Determine the [x, y] coordinate at the center of the cell enclosing the given text.  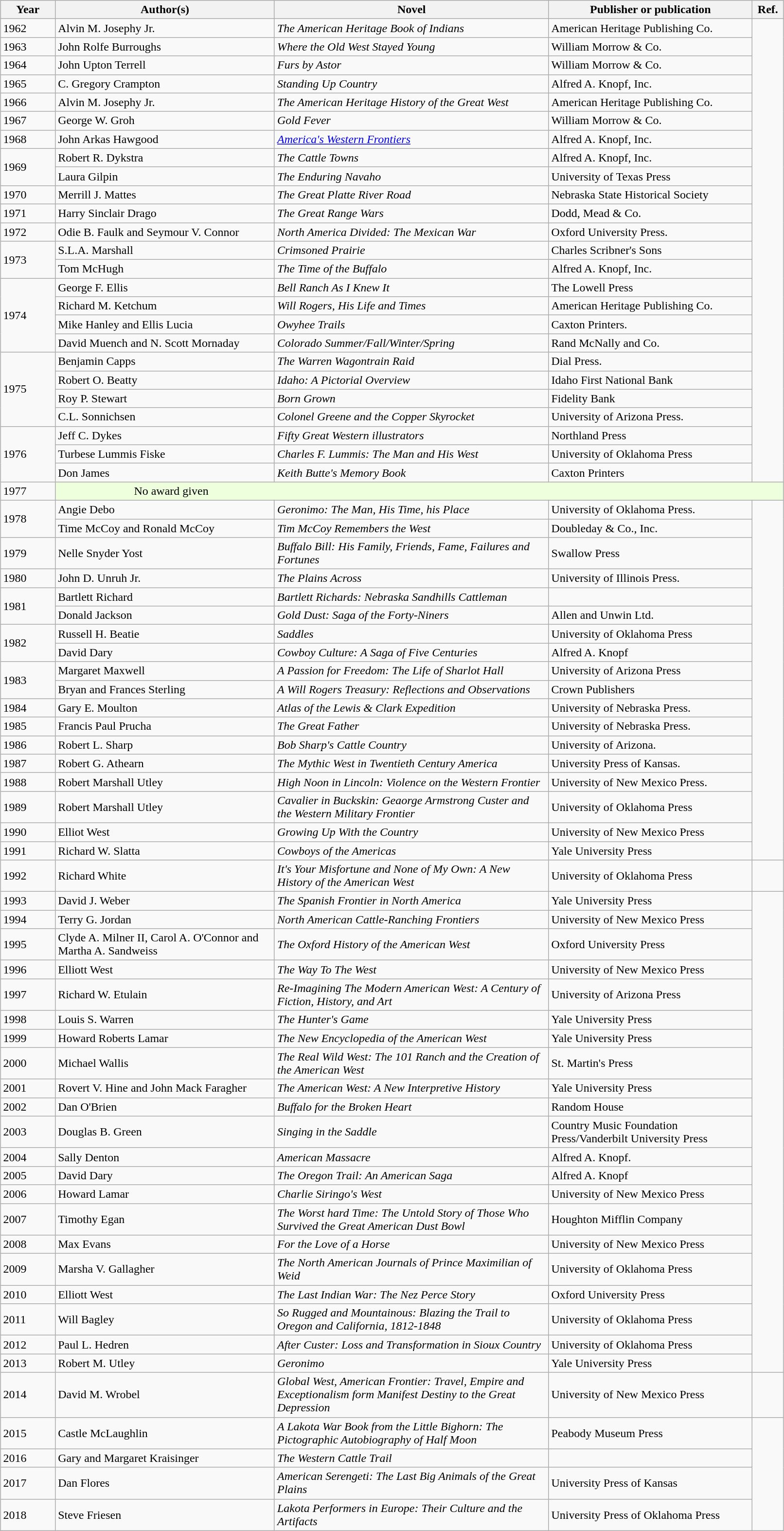
The Way To The West [411, 970]
George W. Groh [165, 121]
University of Arizona Press. [651, 417]
The American Heritage History of the Great West [411, 102]
1963 [28, 47]
Atlas of the Lewis & Clark Expedition [411, 708]
1986 [28, 745]
Clyde A. Milner II, Carol A. O'Connor and Martha A. Sandweiss [165, 945]
1995 [28, 945]
Peabody Museum Press [651, 1433]
Country Music Foundation Press/Vanderbilt University Press [651, 1132]
1992 [28, 876]
John Rolfe Burroughs [165, 47]
Rovert V. Hine and John Mack Faragher [165, 1088]
A Will Rogers Treasury: Reflections and Observations [411, 689]
1978 [28, 519]
University Press of Kansas. [651, 763]
Will Bagley [165, 1319]
1967 [28, 121]
Francis Paul Prucha [165, 726]
The Lowell Press [651, 288]
Bell Ranch As I Knew It [411, 288]
St. Martin's Press [651, 1063]
John Upton Terrell [165, 65]
Alfred A. Knopf. [651, 1157]
1972 [28, 232]
Richard W. Etulain [165, 994]
2015 [28, 1433]
2018 [28, 1515]
Angie Debo [165, 509]
The Great Father [411, 726]
The Time of the Buffalo [411, 269]
Turbese Lummis Fiske [165, 454]
A Lakota War Book from the Little Bighorn: The Pictographic Autobiography of Half Moon [411, 1433]
For the Love of a Horse [411, 1244]
North America Divided: The Mexican War [411, 232]
American Serengeti: The Last Big Animals of the Great Plains [411, 1483]
Buffalo Bill: His Family, Friends, Fame, Failures and Fortunes [411, 554]
1985 [28, 726]
Charles F. Lummis: The Man and His West [411, 454]
S.L.A. Marshall [165, 251]
Dan O'Brien [165, 1107]
Louis S. Warren [165, 1020]
The Cattle Towns [411, 158]
Mike Hanley and Ellis Lucia [165, 324]
1968 [28, 139]
Rand McNally and Co. [651, 343]
Bob Sharp's Cattle Country [411, 745]
1997 [28, 994]
The Great Platte River Road [411, 195]
Colonel Greene and the Copper Skyrocket [411, 417]
1990 [28, 832]
So Rugged and Mountainous: Blazing the Trail to Oregon and California, 1812-1848 [411, 1319]
1977 [28, 491]
Keith Butte's Memory Book [411, 472]
2014 [28, 1395]
Laura Gilpin [165, 176]
Steve Friesen [165, 1515]
Robert G. Athearn [165, 763]
Nelle Snyder Yost [165, 554]
2007 [28, 1219]
The New Encyclopedia of the American West [411, 1038]
Gold Dust: Saga of the Forty-Niners [411, 615]
1973 [28, 260]
Gary E. Moulton [165, 708]
Roy P. Stewart [165, 398]
Idaho: A Pictorial Overview [411, 380]
High Noon in Lincoln: Violence on the Western Frontier [411, 782]
The Western Cattle Trail [411, 1458]
Dial Press. [651, 361]
1965 [28, 84]
John Arkas Hawgood [165, 139]
University of Oklahoma Press. [651, 509]
University of Illinois Press. [651, 578]
1970 [28, 195]
John D. Unruh Jr. [165, 578]
1974 [28, 315]
University of Texas Press [651, 176]
It's Your Misfortune and None of My Own: A New History of the American West [411, 876]
Margaret Maxwell [165, 671]
2004 [28, 1157]
2010 [28, 1295]
The Oregon Trail: An American Saga [411, 1175]
2006 [28, 1194]
Richard W. Slatta [165, 851]
The American Heritage Book of Indians [411, 28]
North American Cattle-Ranching Frontiers [411, 919]
Caxton Printers [651, 472]
Paul L. Hedren [165, 1345]
Gold Fever [411, 121]
2008 [28, 1244]
Bryan and Frances Sterling [165, 689]
Owyhee Trails [411, 324]
Author(s) [165, 10]
Time McCoy and Ronald McCoy [165, 528]
Swallow Press [651, 554]
1996 [28, 970]
2017 [28, 1483]
Bartlett Richard [165, 597]
Year [28, 10]
David J. Weber [165, 901]
Buffalo for the Broken Heart [411, 1107]
Caxton Printers. [651, 324]
Fidelity Bank [651, 398]
Geronimo [411, 1363]
Charles Scribner's Sons [651, 251]
1993 [28, 901]
Re-Imagining The Modern American West: A Century of Fiction, History, and Art [411, 994]
The Enduring Navaho [411, 176]
Nebraska State Historical Society [651, 195]
University Press of Kansas [651, 1483]
Don James [165, 472]
Terry G. Jordan [165, 919]
1994 [28, 919]
Benjamin Capps [165, 361]
The Mythic West in Twentieth Century America [411, 763]
C.L. Sonnichsen [165, 417]
Tim McCoy Remembers the West [411, 528]
America's Western Frontiers [411, 139]
Howard Lamar [165, 1194]
2009 [28, 1270]
Donald Jackson [165, 615]
George F. Ellis [165, 288]
2001 [28, 1088]
1964 [28, 65]
Houghton Mifflin Company [651, 1219]
1991 [28, 851]
Bartlett Richards: Nebraska Sandhills Cattleman [411, 597]
Sally Denton [165, 1157]
Singing in the Saddle [411, 1132]
American Massacre [411, 1157]
Robert O. Beatty [165, 380]
Max Evans [165, 1244]
Dodd, Mead & Co. [651, 213]
Timothy Egan [165, 1219]
Allen and Unwin Ltd. [651, 615]
1976 [28, 454]
David M. Wrobel [165, 1395]
Howard Roberts Lamar [165, 1038]
The Warren Wagontrain Raid [411, 361]
2005 [28, 1175]
1999 [28, 1038]
1979 [28, 554]
C. Gregory Crampton [165, 84]
2016 [28, 1458]
The North American Journals of Prince Maximilian of Weid [411, 1270]
1981 [28, 606]
Cavalier in Buckskin: Geaorge Armstrong Custer and the Western Military Frontier [411, 807]
Ref. [768, 10]
Cowboys of the Americas [411, 851]
1984 [28, 708]
1989 [28, 807]
2011 [28, 1319]
Standing Up Country [411, 84]
1962 [28, 28]
University of New Mexico Press. [651, 782]
Dan Flores [165, 1483]
The Real Wild West: The 101 Ranch and the Creation of the American West [411, 1063]
Lakota Performers in Europe: Their Culture and the Artifacts [411, 1515]
Idaho First National Bank [651, 380]
Doubleday & Co., Inc. [651, 528]
Richard M. Ketchum [165, 306]
Born Grown [411, 398]
Crown Publishers [651, 689]
Will Rogers, His Life and Times [411, 306]
Furs by Astor [411, 65]
Russell H. Beatie [165, 634]
The Hunter's Game [411, 1020]
Charlie Siringo's West [411, 1194]
Oxford University Press. [651, 232]
Robert L. Sharp [165, 745]
2003 [28, 1132]
Tom McHugh [165, 269]
The Worst hard Time: The Untold Story of Those Who Survived the Great American Dust Bowl [411, 1219]
University Press of Oklahoma Press [651, 1515]
1969 [28, 167]
Growing Up With the Country [411, 832]
Where the Old West Stayed Young [411, 47]
Harry Sinclair Drago [165, 213]
1998 [28, 1020]
Marsha V. Gallagher [165, 1270]
Merrill J. Mattes [165, 195]
The Oxford History of the American West [411, 945]
1983 [28, 680]
The American West: A New Interpretive History [411, 1088]
Fifty Great Western illustrators [411, 435]
2012 [28, 1345]
After Custer: Loss and Transformation in Sioux Country [411, 1345]
Colorado Summer/Fall/Winter/Spring [411, 343]
Michael Wallis [165, 1063]
Saddles [411, 634]
1975 [28, 389]
Elliot West [165, 832]
Odie B. Faulk and Seymour V. Connor [165, 232]
Crimsoned Prairie [411, 251]
Cowboy Culture: A Saga of Five Centuries [411, 652]
The Last Indian War: The Nez Perce Story [411, 1295]
Gary and Margaret Kraisinger [165, 1458]
Robert R. Dykstra [165, 158]
1987 [28, 763]
The Plains Across [411, 578]
No award given [419, 491]
1971 [28, 213]
1988 [28, 782]
Robert M. Utley [165, 1363]
Douglas B. Green [165, 1132]
Jeff C. Dykes [165, 435]
1966 [28, 102]
Castle McLaughlin [165, 1433]
2013 [28, 1363]
University of Arizona. [651, 745]
Random House [651, 1107]
Global West, American Frontier: Travel, Empire and Exceptionalism form Manifest Destiny to the Great Depression [411, 1395]
1982 [28, 643]
Geronimo: The Man, His Time, his Place [411, 509]
David Muench and N. Scott Mornaday [165, 343]
2000 [28, 1063]
Northland Press [651, 435]
A Passion for Freedom: The Life of Sharlot Hall [411, 671]
Publisher or publication [651, 10]
2002 [28, 1107]
The Great Range Wars [411, 213]
The Spanish Frontier in North America [411, 901]
Richard White [165, 876]
1980 [28, 578]
Novel [411, 10]
